Extract the (X, Y) coordinate from the center of the cell holding the provided text.  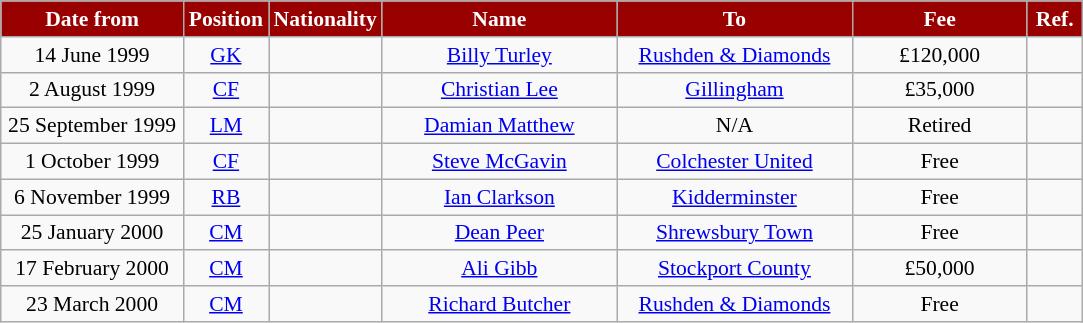
£120,000 (940, 55)
Ref. (1054, 19)
LM (226, 126)
To (734, 19)
17 February 2000 (92, 269)
Name (500, 19)
Colchester United (734, 162)
Stockport County (734, 269)
Damian Matthew (500, 126)
Nationality (324, 19)
Billy Turley (500, 55)
Shrewsbury Town (734, 233)
Richard Butcher (500, 304)
Fee (940, 19)
Kidderminster (734, 197)
23 March 2000 (92, 304)
RB (226, 197)
N/A (734, 126)
6 November 1999 (92, 197)
Gillingham (734, 90)
Date from (92, 19)
2 August 1999 (92, 90)
Ali Gibb (500, 269)
£35,000 (940, 90)
25 September 1999 (92, 126)
Steve McGavin (500, 162)
GK (226, 55)
Retired (940, 126)
1 October 1999 (92, 162)
Christian Lee (500, 90)
25 January 2000 (92, 233)
Dean Peer (500, 233)
14 June 1999 (92, 55)
£50,000 (940, 269)
Ian Clarkson (500, 197)
Position (226, 19)
